For the text-containing cell, return its midpoint in (X, Y) coordinate format. 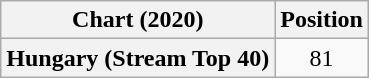
Chart (2020) (138, 20)
Position (322, 20)
Hungary (Stream Top 40) (138, 58)
81 (322, 58)
